Detect which cell encompasses the target text, then output its [X, Y] center coordinate. 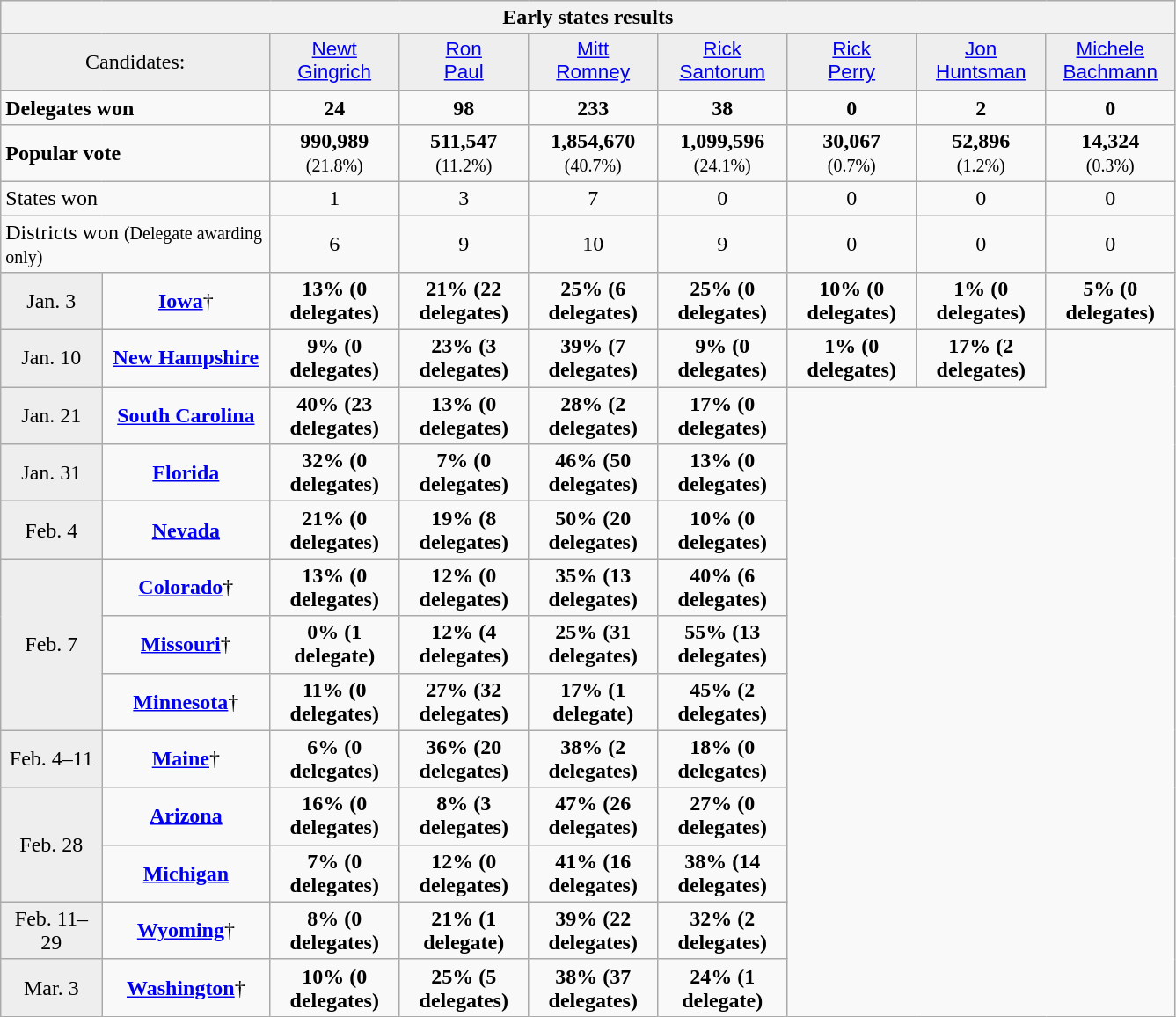
40% (6 delegates) [723, 588]
Early states results [588, 18]
RonPaul [464, 62]
233 [593, 107]
RickSantorum [723, 62]
New Hampshire [186, 359]
14,324 (0.3%) [1110, 153]
6% (0 delegates) [334, 758]
17% (2 delegates) [982, 359]
Feb. 28 [51, 845]
Jan. 31 [51, 473]
3 [464, 198]
States won [135, 198]
17% (0 delegates) [723, 415]
8% (0 delegates) [334, 931]
21% (1 delegate) [464, 931]
12% (4 delegates) [464, 644]
32% (0 delegates) [334, 473]
55% (13 delegates) [723, 644]
24% (1 delegate) [723, 987]
21% (0 delegates) [334, 530]
6 [334, 243]
Popular vote [135, 153]
Jan. 3 [51, 301]
5% (0 delegates) [1110, 301]
511,547 (11.2%) [464, 153]
Mar. 3 [51, 987]
27% (0 delegates) [723, 816]
16% (0 delegates) [334, 816]
38% (2 delegates) [593, 758]
17% (1 delegate) [593, 702]
30,067 (0.7%) [851, 153]
38% (37 delegates) [593, 987]
38 [723, 107]
Nevada [186, 530]
Feb. 7 [51, 644]
11% (0 delegates) [334, 702]
0% (1 delegate) [334, 644]
Jan. 10 [51, 359]
Minnesota† [186, 702]
JonHuntsman [982, 62]
98 [464, 107]
NewtGingrich [334, 62]
50% (20 delegates) [593, 530]
46% (50 delegates) [593, 473]
45% (2 delegates) [723, 702]
32% (2 delegates) [723, 931]
28% (2 delegates) [593, 415]
Arizona [186, 816]
2 [982, 107]
36% (20 delegates) [464, 758]
Feb. 4 [51, 530]
25% (5 delegates) [464, 987]
Missouri† [186, 644]
25% (31 delegates) [593, 644]
25% (0 delegates) [723, 301]
24 [334, 107]
RickPerry [851, 62]
35% (13 delegates) [593, 588]
MicheleBachmann [1110, 62]
Iowa† [186, 301]
38% (14 delegates) [723, 873]
27% (32 delegates) [464, 702]
Florida [186, 473]
39% (22 delegates) [593, 931]
Candidates: [135, 62]
39% (7 delegates) [593, 359]
South Carolina [186, 415]
10 [593, 243]
47% (26 delegates) [593, 816]
8% (3 delegates) [464, 816]
1,854,670 (40.7%) [593, 153]
Feb. 4–11 [51, 758]
Colorado† [186, 588]
Wyoming† [186, 931]
40% (23 delegates) [334, 415]
18% (0 delegates) [723, 758]
21% (22 delegates) [464, 301]
Jan. 21 [51, 415]
Washington† [186, 987]
MittRomney [593, 62]
1 [334, 198]
Michigan [186, 873]
25% (6 delegates) [593, 301]
Maine† [186, 758]
52,896 (1.2%) [982, 153]
23% (3 delegates) [464, 359]
Delegates won [135, 107]
7 [593, 198]
19% (8 delegates) [464, 530]
Districts won (Delegate awarding only) [135, 243]
990,989 (21.8%) [334, 153]
1,099,596 (24.1%) [723, 153]
41% (16 delegates) [593, 873]
Feb. 11–29 [51, 931]
